For the text-containing cell, return its midpoint in (X, Y) coordinate format. 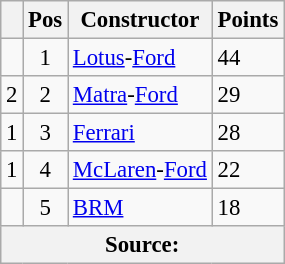
44 (248, 58)
Pos (46, 20)
3 (46, 133)
Points (248, 20)
4 (46, 170)
28 (248, 133)
McLaren-Ford (140, 170)
Matra-Ford (140, 95)
22 (248, 170)
Ferrari (140, 133)
29 (248, 95)
BRM (140, 208)
5 (46, 208)
Constructor (140, 20)
18 (248, 208)
Source: (142, 245)
Lotus-Ford (140, 58)
